Capture the cell that displays the provided text and extract its [x, y] central coordinate. 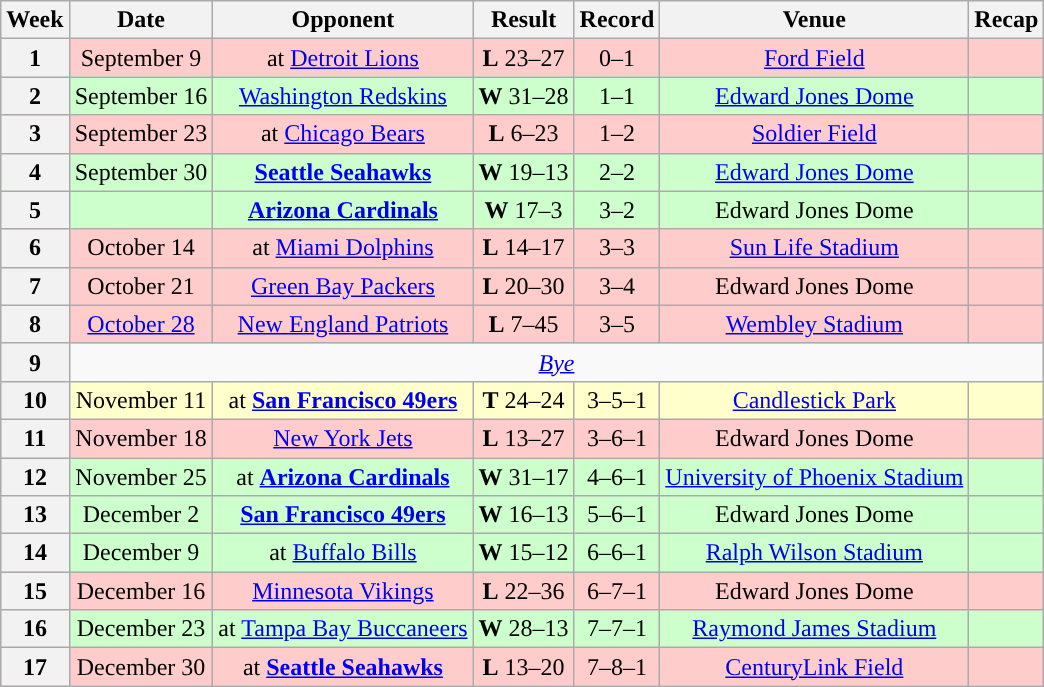
November 11 [141, 400]
2–2 [617, 172]
W 28–13 [524, 629]
December 30 [141, 667]
L 22–36 [524, 591]
L 6–23 [524, 134]
Week [35, 20]
13 [35, 515]
9 [35, 362]
Minnesota Vikings [343, 591]
2 [35, 96]
at Buffalo Bills [343, 553]
1–1 [617, 96]
Venue [814, 20]
October 14 [141, 248]
October 21 [141, 286]
10 [35, 400]
3–5–1 [617, 400]
Bye [556, 362]
T 24–24 [524, 400]
December 23 [141, 629]
November 25 [141, 477]
W 31–28 [524, 96]
at Seattle Seahawks [343, 667]
September 30 [141, 172]
L 14–17 [524, 248]
W 17–3 [524, 210]
Recap [1006, 20]
at Detroit Lions [343, 58]
5–6–1 [617, 515]
W 15–12 [524, 553]
Raymond James Stadium [814, 629]
W 19–13 [524, 172]
September 9 [141, 58]
3–2 [617, 210]
W 16–13 [524, 515]
5 [35, 210]
Result [524, 20]
San Francisco 49ers [343, 515]
at Tampa Bay Buccaneers [343, 629]
Ford Field [814, 58]
7–8–1 [617, 667]
0–1 [617, 58]
6 [35, 248]
1–2 [617, 134]
at Miami Dolphins [343, 248]
September 23 [141, 134]
Green Bay Packers [343, 286]
3–3 [617, 248]
6–7–1 [617, 591]
4 [35, 172]
W 31–17 [524, 477]
17 [35, 667]
7 [35, 286]
Sun Life Stadium [814, 248]
at San Francisco 49ers [343, 400]
7–7–1 [617, 629]
November 18 [141, 438]
L 7–45 [524, 324]
December 16 [141, 591]
New York Jets [343, 438]
December 9 [141, 553]
L 20–30 [524, 286]
4–6–1 [617, 477]
14 [35, 553]
12 [35, 477]
September 16 [141, 96]
Soldier Field [814, 134]
at Arizona Cardinals [343, 477]
3 [35, 134]
Seattle Seahawks [343, 172]
at Chicago Bears [343, 134]
16 [35, 629]
October 28 [141, 324]
1 [35, 58]
L 23–27 [524, 58]
3–4 [617, 286]
CenturyLink Field [814, 667]
Ralph Wilson Stadium [814, 553]
Washington Redskins [343, 96]
L 13–20 [524, 667]
Candlestick Park [814, 400]
Date [141, 20]
Wembley Stadium [814, 324]
15 [35, 591]
L 13–27 [524, 438]
New England Patriots [343, 324]
8 [35, 324]
Arizona Cardinals [343, 210]
Record [617, 20]
11 [35, 438]
3–6–1 [617, 438]
6–6–1 [617, 553]
Opponent [343, 20]
University of Phoenix Stadium [814, 477]
December 2 [141, 515]
3–5 [617, 324]
